From the cell containing the given text, extract its center point as [X, Y] coordinate. 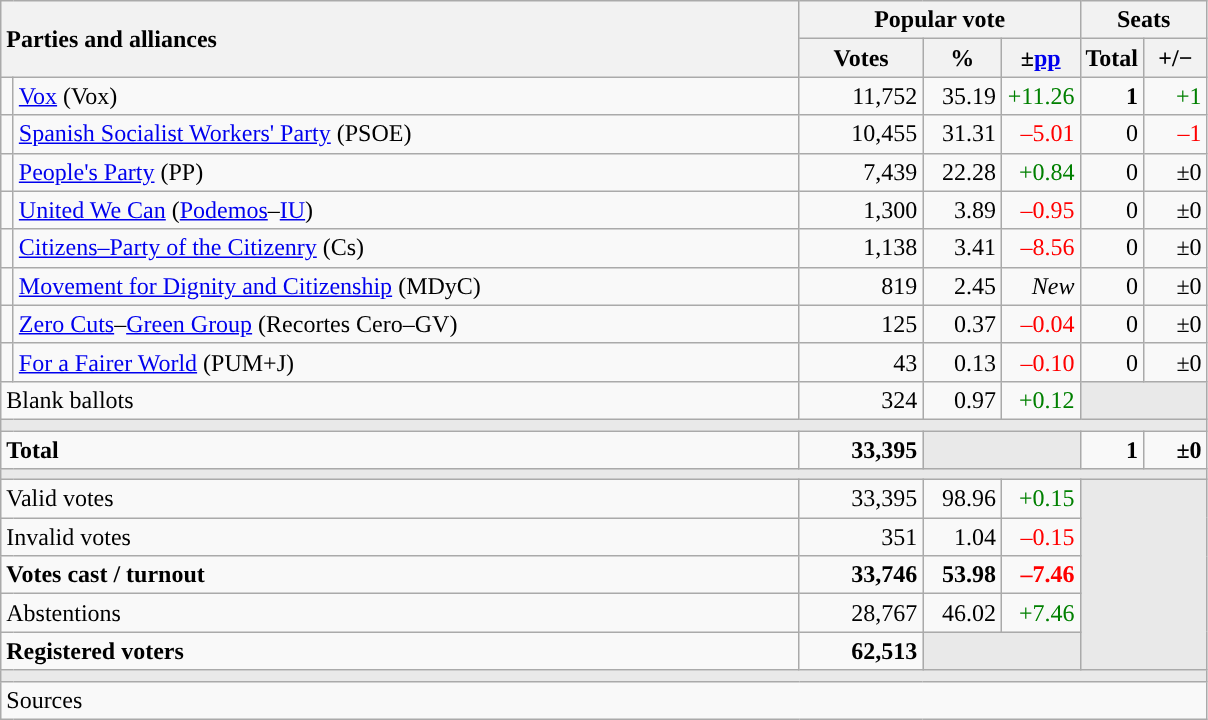
98.96 [962, 499]
+7.46 [1040, 613]
Vox (Vox) [406, 96]
Movement for Dignity and Citizenship (MDyC) [406, 286]
–1 [1176, 134]
±pp [1040, 58]
Abstentions [400, 613]
1,138 [861, 248]
Invalid votes [400, 537]
–7.46 [1040, 575]
United We Can (Podemos–IU) [406, 210]
–0.04 [1040, 324]
22.28 [962, 172]
Seats [1144, 20]
351 [861, 537]
People's Party (PP) [406, 172]
–8.56 [1040, 248]
0.13 [962, 362]
+0.12 [1040, 400]
10,455 [861, 134]
43 [861, 362]
35.19 [962, 96]
31.31 [962, 134]
% [962, 58]
Zero Cuts–Green Group (Recortes Cero–GV) [406, 324]
–0.15 [1040, 537]
46.02 [962, 613]
2.45 [962, 286]
–0.10 [1040, 362]
28,767 [861, 613]
3.41 [962, 248]
New [1040, 286]
Blank ballots [400, 400]
–0.95 [1040, 210]
819 [861, 286]
11,752 [861, 96]
62,513 [861, 651]
Votes cast / turnout [400, 575]
324 [861, 400]
53.98 [962, 575]
Registered voters [400, 651]
1.04 [962, 537]
+1 [1176, 96]
Parties and alliances [400, 39]
3.89 [962, 210]
Votes [861, 58]
0.97 [962, 400]
Citizens–Party of the Citizenry (Cs) [406, 248]
Popular vote [940, 20]
+0.84 [1040, 172]
33,746 [861, 575]
+/− [1176, 58]
0.37 [962, 324]
125 [861, 324]
For a Fairer World (PUM+J) [406, 362]
–5.01 [1040, 134]
Sources [604, 700]
1,300 [861, 210]
7,439 [861, 172]
+11.26 [1040, 96]
Spanish Socialist Workers' Party (PSOE) [406, 134]
+0.15 [1040, 499]
Valid votes [400, 499]
